Provide the [x, y] coordinate of the cell's center where the given text is located.  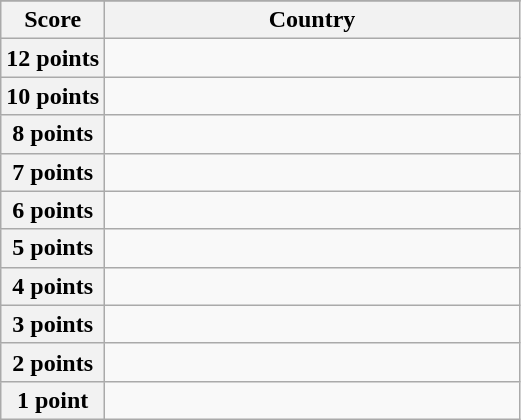
7 points [53, 172]
5 points [53, 248]
1 point [53, 400]
12 points [53, 58]
Country [312, 20]
10 points [53, 96]
6 points [53, 210]
4 points [53, 286]
3 points [53, 324]
2 points [53, 362]
Score [53, 20]
8 points [53, 134]
